Pinpoint the cell where the given text exists, returning its (X, Y) midpoint coordinate. 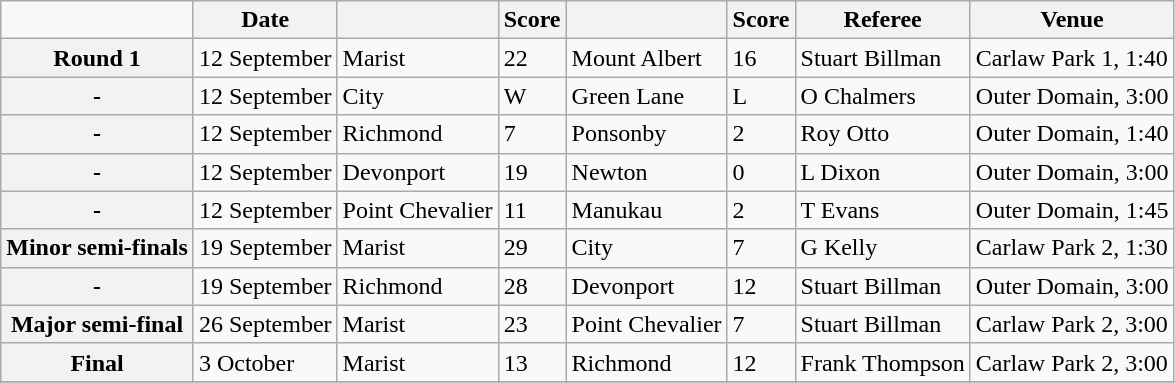
Newton (646, 172)
Roy Otto (882, 134)
O Chalmers (882, 96)
Manukau (646, 210)
L Dixon (882, 172)
Date (265, 20)
Major semi-final (98, 324)
16 (761, 58)
3 October (265, 362)
Venue (1072, 20)
11 (532, 210)
22 (532, 58)
29 (532, 248)
Green Lane (646, 96)
Carlaw Park 2, 1:30 (1072, 248)
W (532, 96)
Referee (882, 20)
Ponsonby (646, 134)
Outer Domain, 1:40 (1072, 134)
L (761, 96)
Minor semi-finals (98, 248)
Mount Albert (646, 58)
Final (98, 362)
G Kelly (882, 248)
T Evans (882, 210)
Carlaw Park 1, 1:40 (1072, 58)
Outer Domain, 1:45 (1072, 210)
28 (532, 286)
19 (532, 172)
0 (761, 172)
23 (532, 324)
Round 1 (98, 58)
Frank Thompson (882, 362)
26 September (265, 324)
13 (532, 362)
